Pinpoint the cell where the given text exists, returning its (x, y) midpoint coordinate. 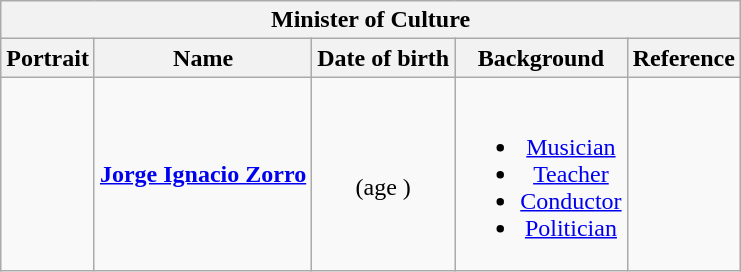
(age ) (384, 174)
MusicianTeacherConductorPolitician (541, 174)
Date of birth (384, 58)
Background (541, 58)
Name (202, 58)
Reference (684, 58)
Portrait (48, 58)
Minister of Culture (371, 20)
Jorge Ignacio Zorro (202, 174)
